Search for the cell housing the specified text and yield its (x, y) center coordinate. 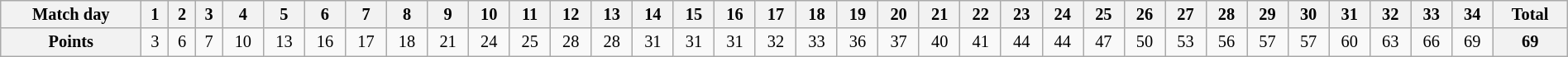
1 (155, 14)
40 (939, 42)
Total (1530, 14)
19 (858, 14)
9 (448, 14)
66 (1432, 42)
34 (1472, 14)
37 (899, 42)
30 (1308, 14)
15 (694, 14)
14 (653, 14)
53 (1186, 42)
4 (243, 14)
29 (1268, 14)
41 (981, 42)
5 (284, 14)
60 (1350, 42)
Points (71, 42)
50 (1145, 42)
27 (1186, 14)
23 (1021, 14)
20 (899, 14)
63 (1390, 42)
11 (530, 14)
56 (1226, 42)
2 (182, 14)
22 (981, 14)
12 (571, 14)
47 (1104, 42)
26 (1145, 14)
Match day (71, 14)
36 (858, 42)
8 (407, 14)
